Provide the (x, y) coordinate of the cell's center where the given text is located.  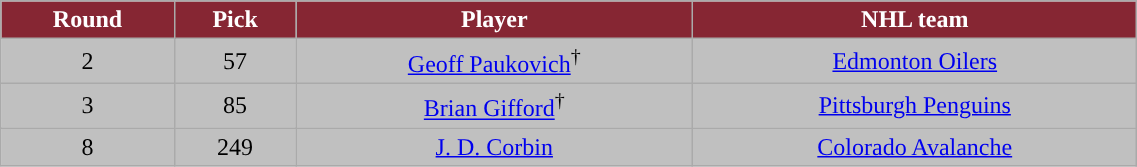
2 (88, 62)
Pick (235, 20)
Geoff Paukovich† (494, 62)
J. D. Corbin (494, 147)
Round (88, 20)
NHL team (915, 20)
8 (88, 147)
Player (494, 20)
Brian Gifford† (494, 106)
Edmonton Oilers (915, 62)
85 (235, 106)
3 (88, 106)
57 (235, 62)
249 (235, 147)
Colorado Avalanche (915, 147)
Pittsburgh Penguins (915, 106)
